Locate the cell with the specified text and output its (X, Y) center coordinate. 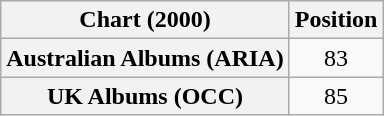
Chart (2000) (145, 20)
UK Albums (OCC) (145, 96)
85 (336, 96)
Position (336, 20)
Australian Albums (ARIA) (145, 58)
83 (336, 58)
